Determine the [x, y] coordinate at the center of the cell enclosing the given text.  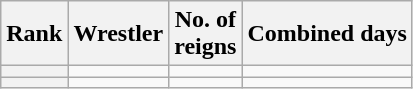
Wrestler [118, 34]
Rank [34, 34]
No. ofreigns [206, 34]
Combined days [327, 34]
